Extract the (X, Y) coordinate from the center of the cell holding the provided text.  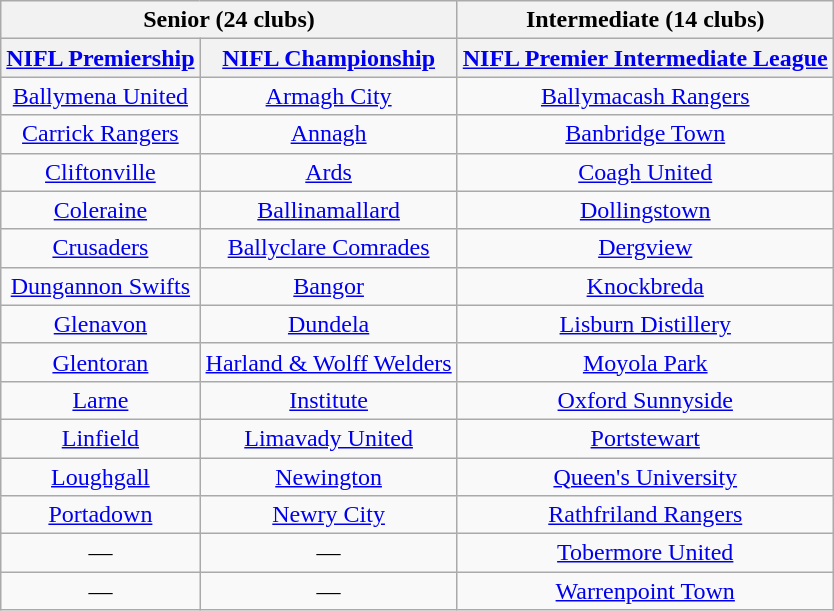
NIFL Championship (328, 58)
Warrenpoint Town (645, 591)
Coleraine (100, 210)
Limavady United (328, 438)
Ards (328, 172)
Dergview (645, 248)
Glenavon (100, 324)
Dungannon Swifts (100, 286)
Queen's University (645, 477)
Harland & Wolff Welders (328, 362)
Loughgall (100, 477)
Crusaders (100, 248)
Linfield (100, 438)
Lisburn Distillery (645, 324)
Newington (328, 477)
Oxford Sunnyside (645, 400)
Dundela (328, 324)
Institute (328, 400)
NIFL Premiership (100, 58)
Tobermore United (645, 553)
Newry City (328, 515)
Armagh City (328, 96)
Carrick Rangers (100, 134)
Rathfriland Rangers (645, 515)
Dollingstown (645, 210)
Moyola Park (645, 362)
Banbridge Town (645, 134)
Intermediate (14 clubs) (645, 20)
Senior (24 clubs) (229, 20)
Glentoran (100, 362)
Larne (100, 400)
NIFL Premier Intermediate League (645, 58)
Ballyclare Comrades (328, 248)
Bangor (328, 286)
Portadown (100, 515)
Cliftonville (100, 172)
Ballymena United (100, 96)
Ballinamallard (328, 210)
Knockbreda (645, 286)
Coagh United (645, 172)
Portstewart (645, 438)
Annagh (328, 134)
Ballymacash Rangers (645, 96)
